Return the [X, Y] coordinate for the center point of the cell that contains the specified text.  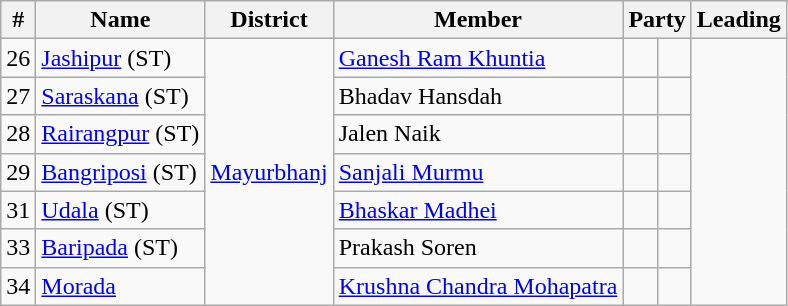
Jalen Naik [478, 134]
Bhaskar Madhei [478, 210]
Leading [738, 20]
Party [657, 20]
Name [120, 20]
28 [18, 134]
Baripada (ST) [120, 248]
Sanjali Murmu [478, 172]
Member [478, 20]
Mayurbhanj [269, 172]
29 [18, 172]
Ganesh Ram Khuntia [478, 58]
# [18, 20]
26 [18, 58]
Bhadav Hansdah [478, 96]
Saraskana (ST) [120, 96]
Udala (ST) [120, 210]
Morada [120, 286]
Prakash Soren [478, 248]
31 [18, 210]
Rairangpur (ST) [120, 134]
Bangriposi (ST) [120, 172]
Krushna Chandra Mohapatra [478, 286]
27 [18, 96]
34 [18, 286]
Jashipur (ST) [120, 58]
33 [18, 248]
District [269, 20]
